Pinpoint the cell where the given text exists, returning its [X, Y] midpoint coordinate. 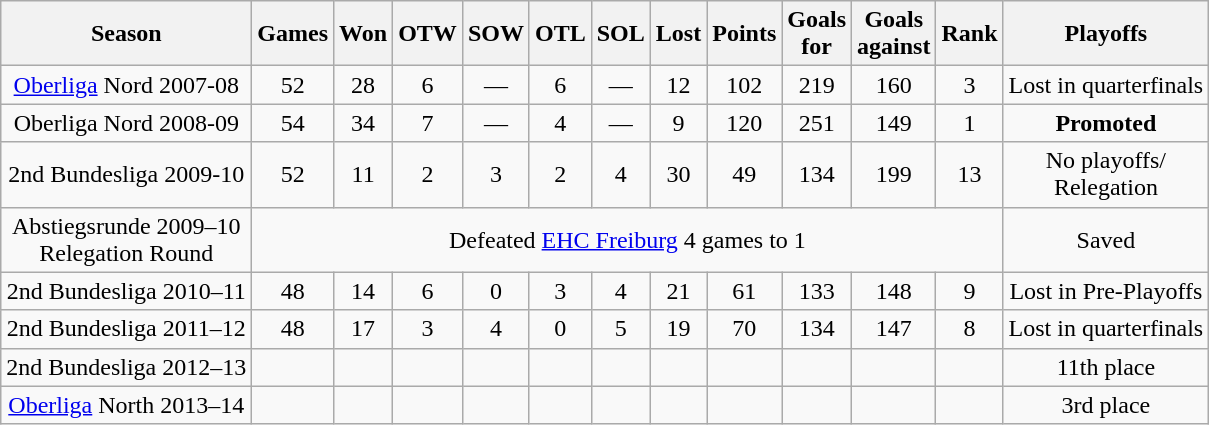
102 [744, 85]
61 [744, 291]
7 [428, 123]
Oberliga Nord 2008-09 [126, 123]
54 [293, 123]
3rd place [1106, 405]
219 [817, 85]
Oberliga North 2013–14 [126, 405]
14 [364, 291]
11 [364, 174]
Games [293, 34]
160 [894, 85]
49 [744, 174]
Defeated EHC Freiburg 4 games to 1 [628, 240]
Playoffs [1106, 34]
2nd Bundesliga 2010–11 [126, 291]
30 [678, 174]
17 [364, 329]
21 [678, 291]
Goalsfor [817, 34]
5 [620, 329]
Goalsagainst [894, 34]
19 [678, 329]
Lost [678, 34]
34 [364, 123]
28 [364, 85]
147 [894, 329]
120 [744, 123]
251 [817, 123]
70 [744, 329]
148 [894, 291]
1 [970, 123]
Saved [1106, 240]
SOL [620, 34]
Lost in Pre-Playoffs [1106, 291]
199 [894, 174]
12 [678, 85]
No playoffs/Relegation [1106, 174]
Season [126, 34]
2nd Bundesliga 2009-10 [126, 174]
Won [364, 34]
OTW [428, 34]
Promoted [1106, 123]
Oberliga Nord 2007-08 [126, 85]
Rank [970, 34]
Points [744, 34]
Abstiegsrunde 2009–10Relegation Round [126, 240]
11th place [1106, 367]
2nd Bundesliga 2011–12 [126, 329]
133 [817, 291]
2nd Bundesliga 2012–13 [126, 367]
13 [970, 174]
OTL [560, 34]
SOW [496, 34]
149 [894, 123]
8 [970, 329]
